Pinpoint the cell where the given text exists, returning its [X, Y] midpoint coordinate. 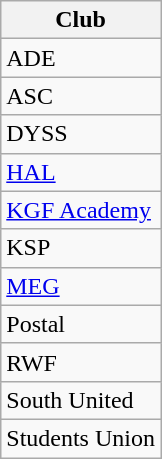
RWF [81, 362]
ADE [81, 58]
DYSS [81, 134]
Postal [81, 324]
Students Union [81, 438]
HAL [81, 172]
KSP [81, 248]
KGF Academy [81, 210]
South United [81, 400]
ASC [81, 96]
MEG [81, 286]
Club [81, 20]
